Scan for the cell matching the given text and deliver its [X, Y] coordinate at center. 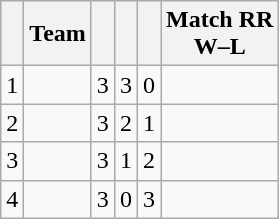
4 [12, 199]
Team [58, 34]
Match RR W–L [220, 34]
